Output the [X, Y] coordinate of the center of the cell containing the given text.  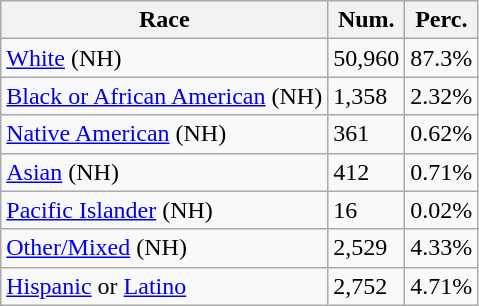
4.33% [442, 248]
0.02% [442, 210]
Other/Mixed (NH) [164, 248]
4.71% [442, 286]
Num. [366, 20]
50,960 [366, 58]
2,752 [366, 286]
2,529 [366, 248]
Pacific Islander (NH) [164, 210]
Race [164, 20]
1,358 [366, 96]
Hispanic or Latino [164, 286]
0.62% [442, 134]
Asian (NH) [164, 172]
87.3% [442, 58]
16 [366, 210]
0.71% [442, 172]
Black or African American (NH) [164, 96]
361 [366, 134]
412 [366, 172]
Native American (NH) [164, 134]
2.32% [442, 96]
White (NH) [164, 58]
Perc. [442, 20]
